Determine the (x, y) coordinate at the center of the cell enclosing the given text.  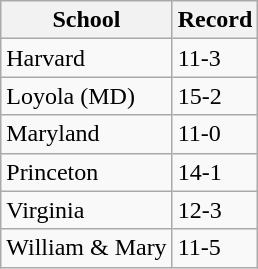
Loyola (MD) (86, 96)
15-2 (215, 96)
Maryland (86, 134)
Princeton (86, 172)
William & Mary (86, 248)
11-0 (215, 134)
School (86, 20)
12-3 (215, 210)
11-5 (215, 248)
11-3 (215, 58)
Virginia (86, 210)
14-1 (215, 172)
Harvard (86, 58)
Record (215, 20)
